Return (X, Y) of the center of cell containing provided text 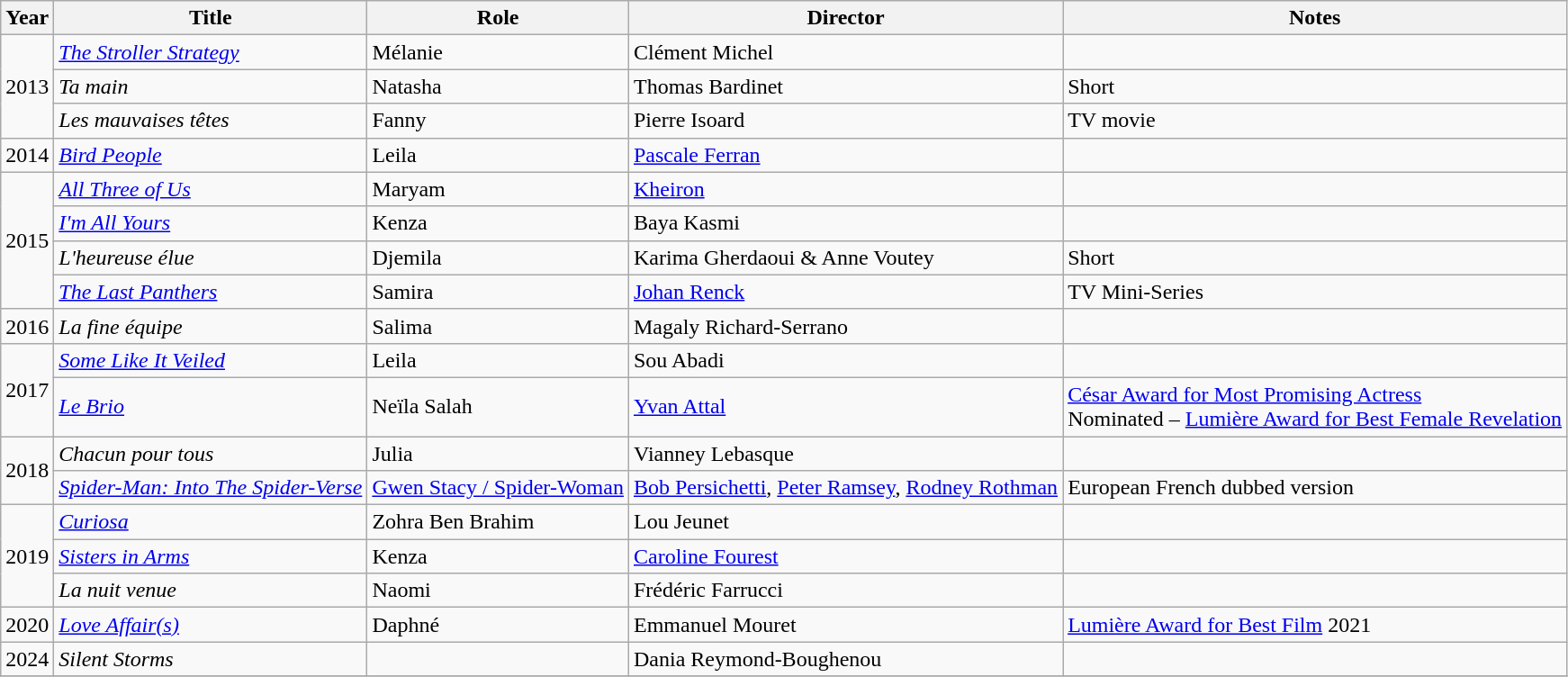
Bird People (211, 155)
2016 (27, 326)
I'm All Yours (211, 223)
Pierre Isoard (845, 121)
L'heureuse élue (211, 257)
Naomi (499, 591)
Notes (1315, 18)
The Last Panthers (211, 292)
Dania Reymond-Boughenou (845, 659)
Fanny (499, 121)
Yvan Attal (845, 407)
Lou Jeunet (845, 522)
Year (27, 18)
La nuit venue (211, 591)
Role (499, 18)
Zohra Ben Brahim (499, 522)
2020 (27, 625)
TV movie (1315, 121)
Magaly Richard-Serrano (845, 326)
La fine équipe (211, 326)
Silent Storms (211, 659)
Samira (499, 292)
Ta main (211, 86)
Sisters in Arms (211, 556)
Daphné (499, 625)
Sou Abadi (845, 360)
2013 (27, 86)
César Award for Most Promising ActressNominated – Lumière Award for Best Female Revelation (1315, 407)
Les mauvaises têtes (211, 121)
Julia (499, 453)
The Stroller Strategy (211, 52)
Salima (499, 326)
Curiosa (211, 522)
Title (211, 18)
Karima Gherdaoui & Anne Voutey (845, 257)
Vianney Lebasque (845, 453)
Natasha (499, 86)
Johan Renck (845, 292)
TV Mini-Series (1315, 292)
Thomas Bardinet (845, 86)
2018 (27, 470)
Some Like It Veiled (211, 360)
Mélanie (499, 52)
2017 (27, 389)
2019 (27, 556)
Le Brio (211, 407)
European French dubbed version (1315, 488)
Djemila (499, 257)
2014 (27, 155)
Caroline Fourest (845, 556)
Pascale Ferran (845, 155)
Director (845, 18)
Neïla Salah (499, 407)
Bob Persichetti, Peter Ramsey, Rodney Rothman (845, 488)
All Three of Us (211, 189)
Spider-Man: Into The Spider-Verse (211, 488)
Emmanuel Mouret (845, 625)
Love Affair(s) (211, 625)
Baya Kasmi (845, 223)
Lumière Award for Best Film 2021 (1315, 625)
Chacun pour tous (211, 453)
2024 (27, 659)
2015 (27, 240)
Maryam (499, 189)
Gwen Stacy / Spider-Woman (499, 488)
Kheiron (845, 189)
Clément Michel (845, 52)
Frédéric Farrucci (845, 591)
